Return (X, Y) of the center of cell containing provided text 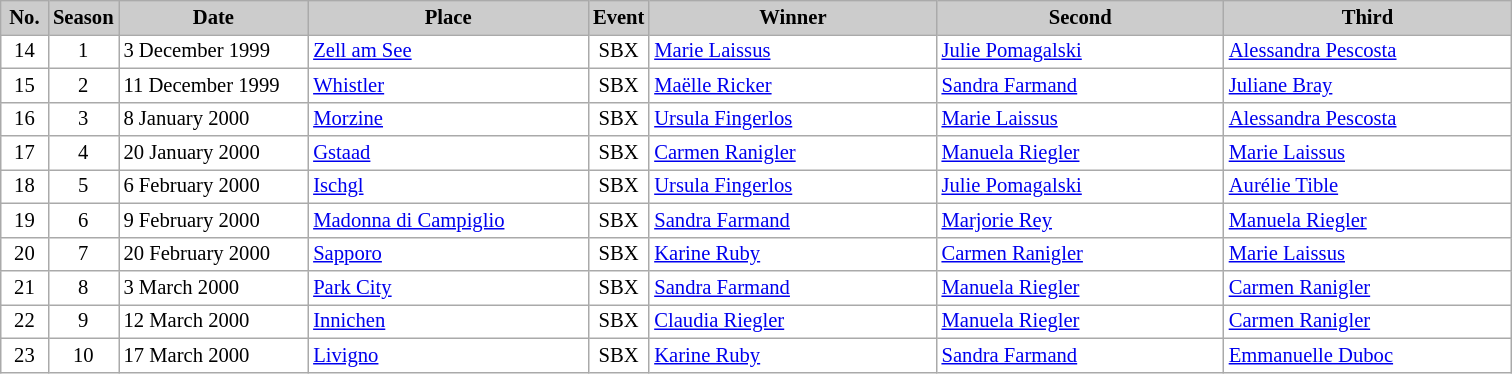
7 (83, 254)
Season (83, 17)
18 (24, 186)
3 December 1999 (213, 51)
6 (83, 220)
23 (24, 355)
11 December 1999 (213, 85)
10 (83, 355)
Morzine (448, 119)
Madonna di Campiglio (448, 220)
21 (24, 287)
Emmanuelle Duboc (1368, 355)
20 (24, 254)
Gstaad (448, 153)
Aurélie Tible (1368, 186)
Third (1368, 17)
Zell am See (448, 51)
Livigno (448, 355)
14 (24, 51)
20 January 2000 (213, 153)
3 March 2000 (213, 287)
17 (24, 153)
Date (213, 17)
15 (24, 85)
12 March 2000 (213, 321)
Juliane Bray (1368, 85)
9 (83, 321)
3 (83, 119)
6 February 2000 (213, 186)
17 March 2000 (213, 355)
16 (24, 119)
8 (83, 287)
2 (83, 85)
Winner (792, 17)
Park City (448, 287)
Second (1080, 17)
9 February 2000 (213, 220)
No. (24, 17)
5 (83, 186)
20 February 2000 (213, 254)
Innichen (448, 321)
22 (24, 321)
Whistler (448, 85)
4 (83, 153)
Marjorie Rey (1080, 220)
19 (24, 220)
Maëlle Ricker (792, 85)
Ischgl (448, 186)
Sapporo (448, 254)
Event (618, 17)
Place (448, 17)
8 January 2000 (213, 119)
1 (83, 51)
Claudia Riegler (792, 321)
